Search for the cell housing the specified text and yield its (x, y) center coordinate. 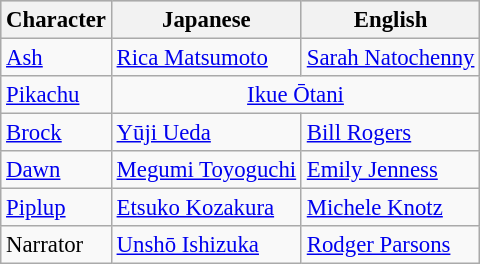
Dawn (56, 170)
English (390, 20)
Ikue Ōtani (295, 95)
Sarah Natochenny (390, 57)
Narrator (56, 245)
Japanese (206, 20)
Rodger Parsons (390, 245)
Brock (56, 133)
Emily Jenness (390, 170)
Ash (56, 57)
Piplup (56, 208)
Megumi Toyoguchi (206, 170)
Rica Matsumoto (206, 57)
Etsuko Kozakura (206, 208)
Yūji Ueda (206, 133)
Character (56, 20)
Pikachu (56, 95)
Michele Knotz (390, 208)
Unshō Ishizuka (206, 245)
Bill Rogers (390, 133)
